Locate the cell with the specified text and output its (X, Y) center coordinate. 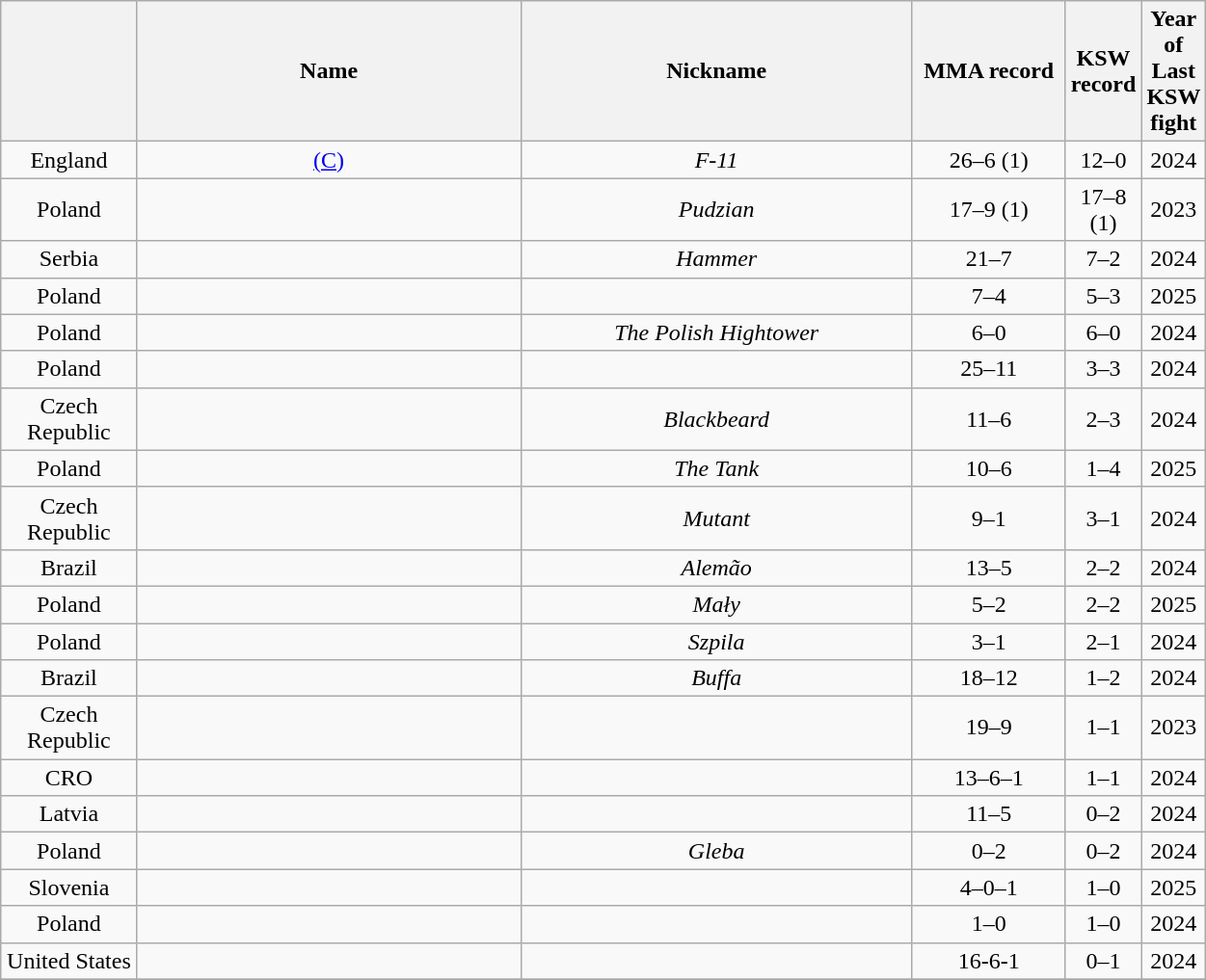
KSW record (1103, 71)
17–8 (1) (1103, 210)
7–2 (1103, 259)
10–6 (989, 468)
Gleba (716, 851)
(C) (329, 160)
Szpila (716, 641)
Latvia (69, 814)
13–6–1 (989, 778)
21–7 (989, 259)
12–0 (1103, 160)
1–2 (1103, 678)
13–5 (989, 568)
4–0–1 (989, 887)
7–4 (989, 296)
26–6 (1) (989, 160)
F-11 (716, 160)
9–1 (989, 518)
Nickname (716, 71)
18–12 (989, 678)
The Polish Hightower (716, 332)
Alemão (716, 568)
0–1 (1103, 961)
Year of Last KSW fight (1174, 71)
Name (329, 71)
3–3 (1103, 369)
England (69, 160)
Blackbeard (716, 418)
16-6-1 (989, 961)
United States (69, 961)
Buffa (716, 678)
11–5 (989, 814)
Hammer (716, 259)
Mały (716, 604)
2–1 (1103, 641)
Serbia (69, 259)
Mutant (716, 518)
25–11 (989, 369)
5–2 (989, 604)
Slovenia (69, 887)
11–6 (989, 418)
1–4 (1103, 468)
CRO (69, 778)
Pudzian (716, 210)
5–3 (1103, 296)
2–3 (1103, 418)
17–9 (1) (989, 210)
19–9 (989, 728)
MMA record (989, 71)
The Tank (716, 468)
